From the cell containing the given text, extract its center point as (X, Y) coordinate. 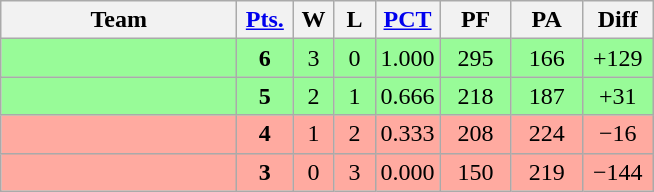
0.666 (408, 96)
150 (476, 172)
0.333 (408, 134)
5 (265, 96)
0.000 (408, 172)
−16 (618, 134)
6 (265, 58)
187 (546, 96)
+129 (618, 58)
W (314, 20)
PF (476, 20)
−144 (618, 172)
166 (546, 58)
PA (546, 20)
208 (476, 134)
Diff (618, 20)
219 (546, 172)
PCT (408, 20)
+31 (618, 96)
Team (119, 20)
L (354, 20)
224 (546, 134)
Pts. (265, 20)
218 (476, 96)
4 (265, 134)
1.000 (408, 58)
295 (476, 58)
